Provide the (x, y) coordinate of the cell's center where the given text is located.  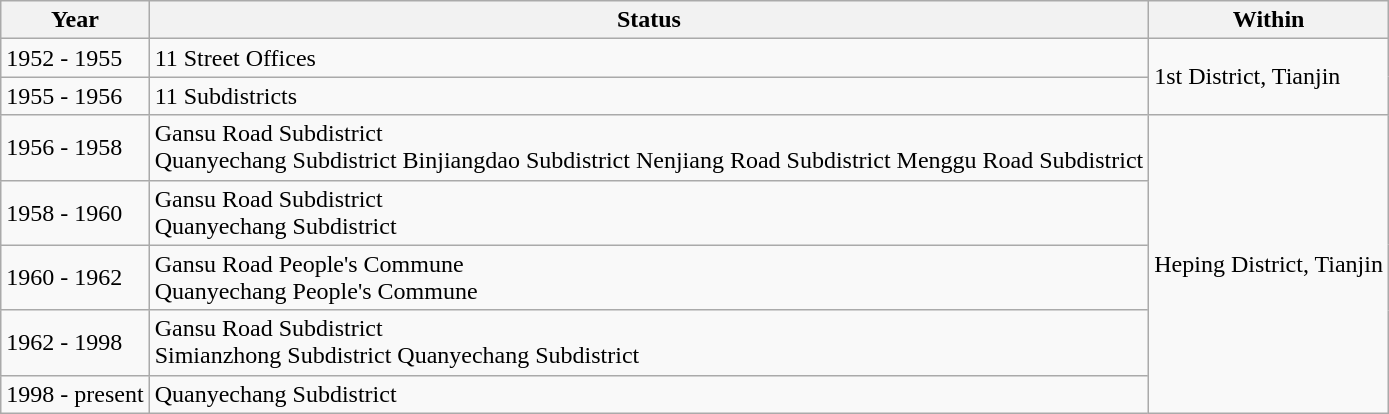
Within (1269, 20)
Gansu Road SubdistrictQuanyechang Subdistrict Binjiangdao Subdistrict Nenjiang Road Subdistrict Menggu Road Subdistrict (649, 148)
1955 - 1956 (75, 96)
Gansu Road SubdistrictQuanyechang Subdistrict (649, 212)
Status (649, 20)
1st District, Tianjin (1269, 77)
11 Subdistricts (649, 96)
1962 - 1998 (75, 342)
Heping District, Tianjin (1269, 264)
Gansu Road SubdistrictSimianzhong Subdistrict Quanyechang Subdistrict (649, 342)
1952 - 1955 (75, 58)
Gansu Road People's CommuneQuanyechang People's Commune (649, 278)
1998 - present (75, 394)
11 Street Offices (649, 58)
1960 - 1962 (75, 278)
1958 - 1960 (75, 212)
Quanyechang Subdistrict (649, 394)
Year (75, 20)
1956 - 1958 (75, 148)
